Detect which cell encompasses the target text, then output its [X, Y] center coordinate. 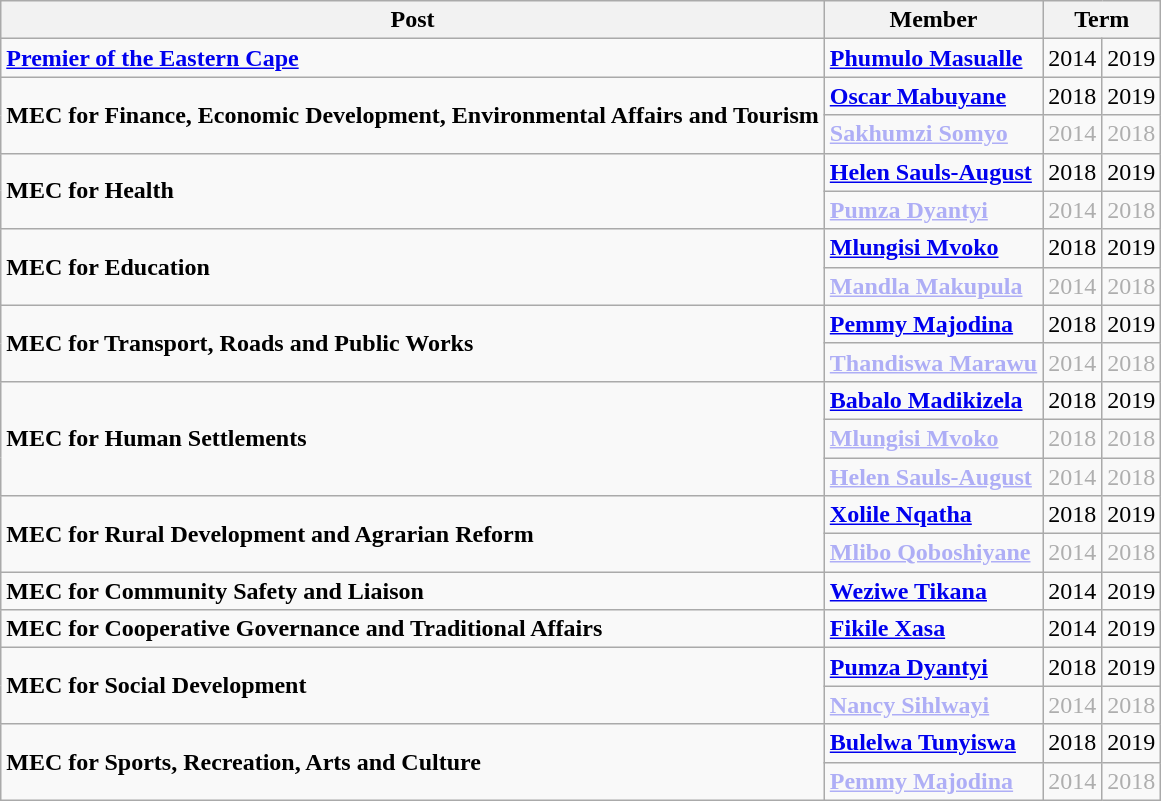
Term [1102, 20]
MEC for Education [413, 267]
Weziwe Tikana [933, 591]
MEC for Finance, Economic Development, Environmental Affairs and Tourism [413, 115]
Mandla Makupula [933, 286]
Premier of the Eastern Cape [413, 58]
Post [413, 20]
Bulelwa Tunyiswa [933, 743]
MEC for Transport, Roads and Public Works [413, 343]
MEC for Sports, Recreation, Arts and Culture [413, 762]
MEC for Cooperative Governance and Traditional Affairs [413, 629]
Sakhumzi Somyo [933, 134]
Fikile Xasa [933, 629]
MEC for Social Development [413, 686]
Babalo Madikizela [933, 400]
Member [933, 20]
Thandiswa Marawu [933, 362]
MEC for Community Safety and Liaison [413, 591]
Mlibo Qoboshiyane [933, 553]
MEC for Health [413, 191]
Xolile Nqatha [933, 515]
Phumulo Masualle [933, 58]
Nancy Sihlwayi [933, 705]
MEC for Rural Development and Agrarian Reform [413, 534]
Oscar Mabuyane [933, 96]
MEC for Human Settlements [413, 438]
